From the cell containing the given text, extract its center point as [x, y] coordinate. 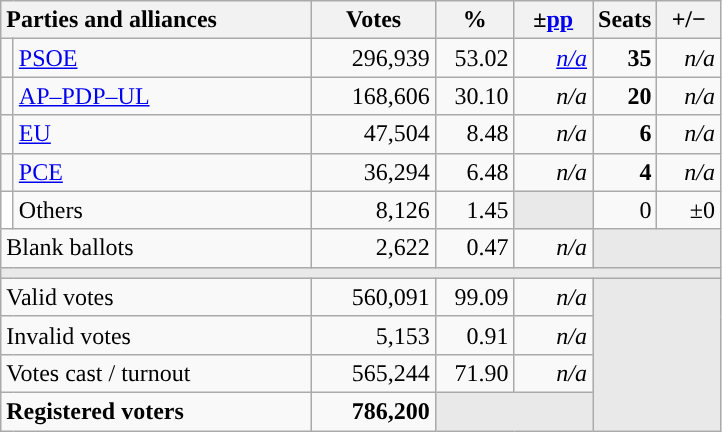
Blank ballots [156, 248]
0.47 [474, 248]
Others [162, 210]
Registered voters [156, 411]
Votes [374, 20]
Votes cast / turnout [156, 373]
71.90 [474, 373]
+/− [689, 20]
Invalid votes [156, 335]
8.48 [474, 134]
20 [624, 96]
786,200 [374, 411]
PCE [162, 172]
1.45 [474, 210]
±pp [554, 20]
36,294 [374, 172]
0.91 [474, 335]
4 [624, 172]
560,091 [374, 297]
53.02 [474, 58]
565,244 [374, 373]
296,939 [374, 58]
6 [624, 134]
0 [624, 210]
8,126 [374, 210]
Valid votes [156, 297]
AP–PDP–UL [162, 96]
99.09 [474, 297]
EU [162, 134]
Seats [624, 20]
PSOE [162, 58]
±0 [689, 210]
168,606 [374, 96]
6.48 [474, 172]
35 [624, 58]
30.10 [474, 96]
47,504 [374, 134]
Parties and alliances [156, 20]
5,153 [374, 335]
% [474, 20]
2,622 [374, 248]
